Find where the given text appears and provide that cell's center as [X, Y] coordinate. 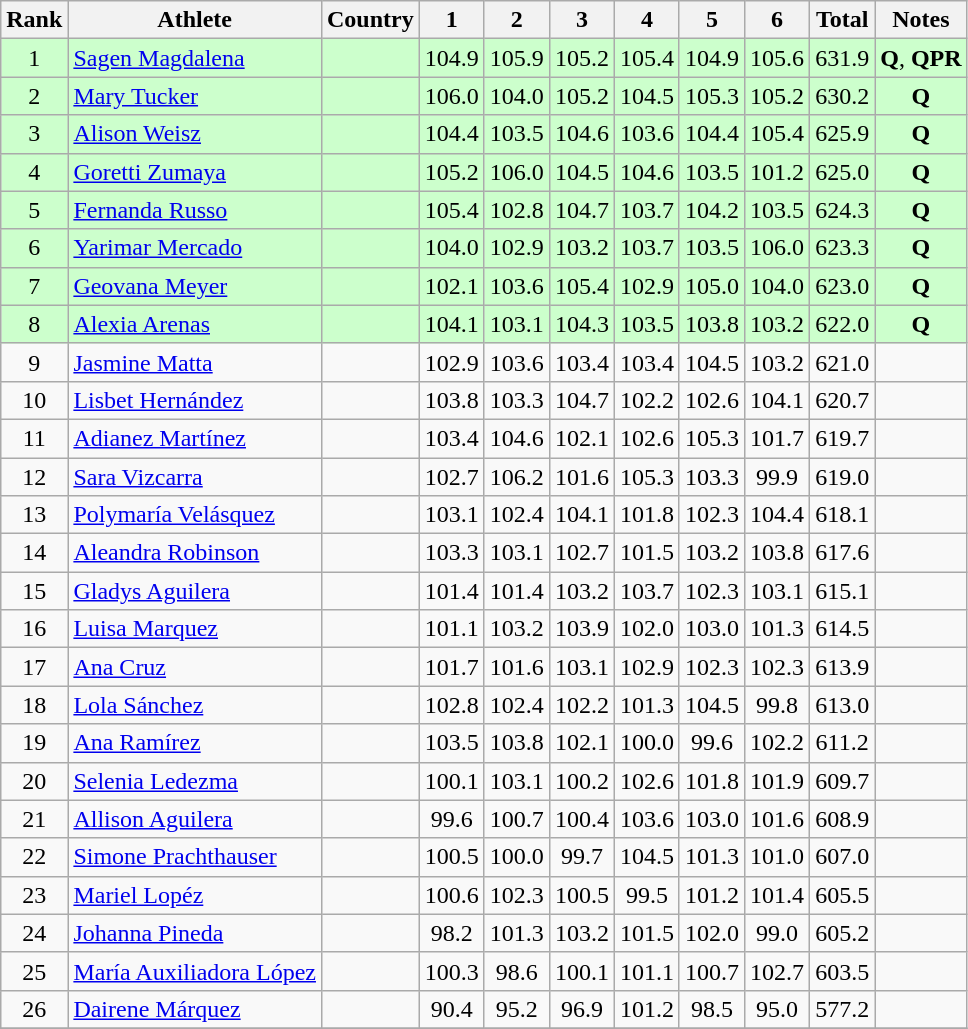
98.5 [712, 1009]
19 [34, 743]
605.5 [842, 895]
613.9 [842, 667]
Geovana Meyer [195, 286]
100.2 [582, 781]
10 [34, 400]
Selenia Ledezma [195, 781]
100.3 [452, 971]
100.6 [452, 895]
621.0 [842, 362]
Adianez Martínez [195, 438]
611.2 [842, 743]
618.1 [842, 515]
101.0 [778, 857]
104.2 [712, 210]
20 [34, 781]
Jasmine Matta [195, 362]
605.2 [842, 933]
Simone Prachthauser [195, 857]
Yarimar Mercado [195, 248]
98.6 [516, 971]
95.2 [516, 1009]
17 [34, 667]
Allison Aguilera [195, 819]
99.9 [778, 477]
Total [842, 20]
12 [34, 477]
615.1 [842, 591]
Johanna Pineda [195, 933]
620.7 [842, 400]
Ana Ramírez [195, 743]
21 [34, 819]
98.2 [452, 933]
Q, QPR [921, 58]
631.9 [842, 58]
24 [34, 933]
Dairene Márquez [195, 1009]
Sagen Magdalena [195, 58]
105.9 [516, 58]
624.3 [842, 210]
100.4 [582, 819]
Ana Cruz [195, 667]
Aleandra Robinson [195, 553]
Goretti Zumaya [195, 172]
Alison Weisz [195, 134]
23 [34, 895]
8 [34, 324]
577.2 [842, 1009]
Lola Sánchez [195, 705]
22 [34, 857]
16 [34, 629]
María Auxiliadora López [195, 971]
105.0 [712, 286]
Athlete [195, 20]
99.7 [582, 857]
619.0 [842, 477]
613.0 [842, 705]
625.9 [842, 134]
104.3 [582, 324]
609.7 [842, 781]
622.0 [842, 324]
25 [34, 971]
9 [34, 362]
13 [34, 515]
Fernanda Russo [195, 210]
Gladys Aguilera [195, 591]
101.9 [778, 781]
14 [34, 553]
Sara Vizcarra [195, 477]
105.6 [778, 58]
608.9 [842, 819]
99.0 [778, 933]
99.5 [646, 895]
106.2 [516, 477]
15 [34, 591]
Polymaría Velásquez [195, 515]
Lisbet Hernández [195, 400]
Rank [34, 20]
607.0 [842, 857]
Luisa Marquez [195, 629]
11 [34, 438]
18 [34, 705]
7 [34, 286]
90.4 [452, 1009]
619.7 [842, 438]
Notes [921, 20]
614.5 [842, 629]
623.0 [842, 286]
625.0 [842, 172]
96.9 [582, 1009]
603.5 [842, 971]
Alexia Arenas [195, 324]
Mary Tucker [195, 96]
Country [370, 20]
Mariel Lopéz [195, 895]
103.9 [582, 629]
26 [34, 1009]
623.3 [842, 248]
95.0 [778, 1009]
617.6 [842, 553]
99.8 [778, 705]
630.2 [842, 96]
